Return (X, Y) of the center of cell containing provided text 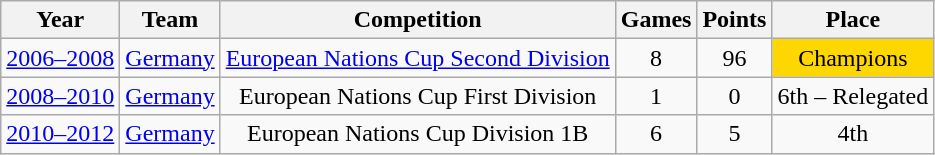
6 (656, 134)
Team (170, 20)
1 (656, 96)
5 (734, 134)
2010–2012 (60, 134)
0 (734, 96)
Competition (418, 20)
Points (734, 20)
Year (60, 20)
Champions (853, 58)
European Nations Cup Division 1B (418, 134)
96 (734, 58)
2006–2008 (60, 58)
8 (656, 58)
European Nations Cup First Division (418, 96)
European Nations Cup Second Division (418, 58)
2008–2010 (60, 96)
Games (656, 20)
4th (853, 134)
Place (853, 20)
6th – Relegated (853, 96)
